Provide the [X, Y] coordinate of the cell's center where the given text is located.  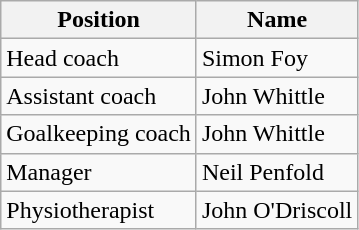
Physiotherapist [99, 210]
Position [99, 20]
Head coach [99, 58]
Simon Foy [276, 58]
Neil Penfold [276, 172]
Goalkeeping coach [99, 134]
John O'Driscoll [276, 210]
Assistant coach [99, 96]
Name [276, 20]
Manager [99, 172]
